Output the [x, y] coordinate of the center of the cell containing the given text.  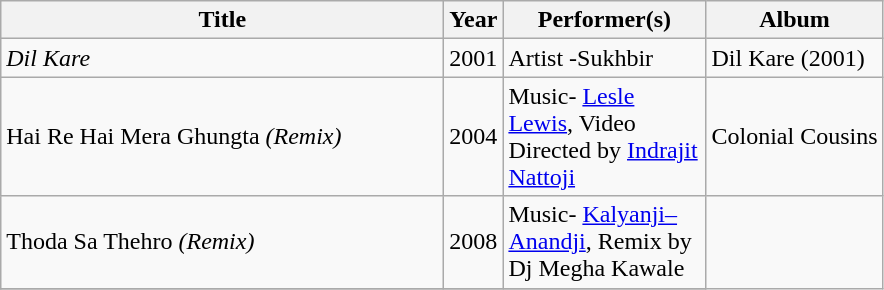
2001 [474, 58]
Title [222, 20]
Performer(s) [604, 20]
Thoda Sa Thehro (Remix) [222, 242]
Album [794, 20]
Artist -Sukhbir [604, 58]
Music- Kalyanji–Anandji, Remix by Dj Megha Kawale [604, 242]
Music- Lesle Lewis, Video Directed by Indrajit Nattoji [604, 136]
2008 [474, 242]
2004 [474, 136]
Dil Kare (2001) [794, 58]
Dil Kare [222, 58]
Colonial Cousins [794, 136]
Year [474, 20]
Hai Re Hai Mera Ghungta (Remix) [222, 136]
